From the cell containing the given text, extract its center point as (X, Y) coordinate. 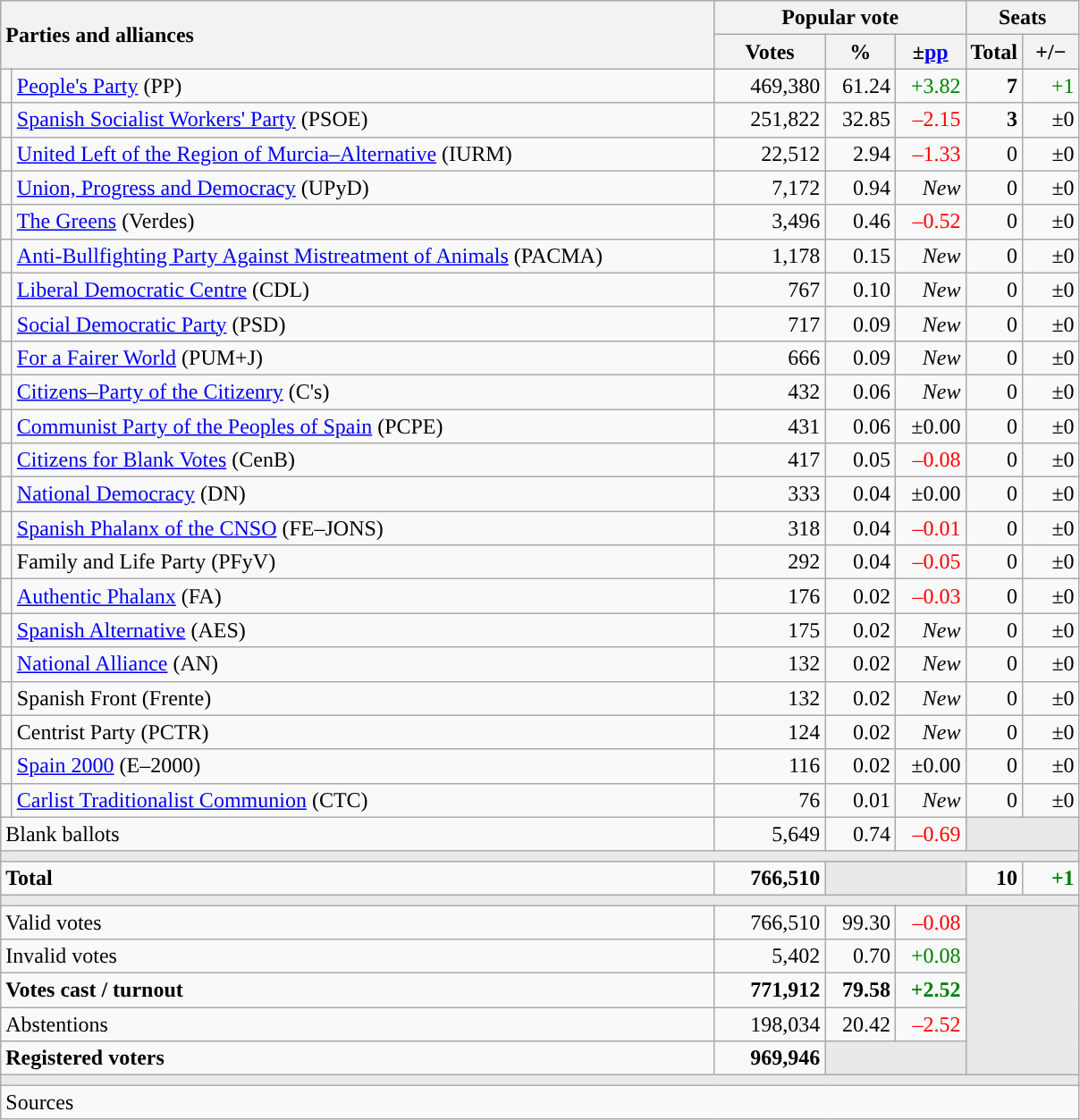
767 (770, 290)
Carlist Traditionalist Communion (CTC) (363, 800)
251,822 (770, 120)
Authentic Phalanx (FA) (363, 596)
+3.82 (930, 86)
0.15 (860, 256)
Seats (1023, 18)
–0.05 (930, 562)
National Democracy (DN) (363, 494)
Liberal Democratic Centre (CDL) (363, 290)
Social Democratic Party (PSD) (363, 324)
666 (770, 358)
Parties and alliances (358, 35)
For a Fairer World (PUM+J) (363, 358)
Votes (770, 52)
7,172 (770, 188)
969,946 (770, 1058)
198,034 (770, 1024)
Citizens–Party of the Citizenry (C's) (363, 392)
Spain 2000 (E–2000) (363, 766)
–1.33 (930, 154)
+0.08 (930, 956)
0.46 (860, 222)
Centrist Party (PCTR) (363, 732)
Spanish Front (Frente) (363, 698)
+/− (1051, 52)
–2.15 (930, 120)
20.42 (860, 1024)
Valid votes (358, 922)
3 (994, 120)
5,402 (770, 956)
Spanish Alternative (AES) (363, 630)
10 (994, 878)
717 (770, 324)
Popular vote (840, 18)
469,380 (770, 86)
% (860, 52)
Spanish Socialist Workers' Party (PSOE) (363, 120)
0.70 (860, 956)
99.30 (860, 922)
–2.52 (930, 1024)
The Greens (Verdes) (363, 222)
–0.52 (930, 222)
Citizens for Blank Votes (CenB) (363, 460)
National Alliance (AN) (363, 664)
431 (770, 426)
Votes cast / turnout (358, 990)
Registered voters (358, 1058)
Anti-Bullfighting Party Against Mistreatment of Animals (PACMA) (363, 256)
176 (770, 596)
Blank ballots (358, 834)
2.94 (860, 154)
124 (770, 732)
–0.03 (930, 596)
0.74 (860, 834)
Sources (540, 1102)
3,496 (770, 222)
0.01 (860, 800)
76 (770, 800)
32.85 (860, 120)
7 (994, 86)
0.05 (860, 460)
333 (770, 494)
79.58 (860, 990)
0.94 (860, 188)
22,512 (770, 154)
United Left of the Region of Murcia–Alternative (IURM) (363, 154)
318 (770, 528)
People's Party (PP) (363, 86)
61.24 (860, 86)
Union, Progress and Democracy (UPyD) (363, 188)
116 (770, 766)
417 (770, 460)
432 (770, 392)
175 (770, 630)
Family and Life Party (PFyV) (363, 562)
292 (770, 562)
–0.69 (930, 834)
–0.01 (930, 528)
±pp (930, 52)
5,649 (770, 834)
+2.52 (930, 990)
Spanish Phalanx of the CNSO (FE–JONS) (363, 528)
Invalid votes (358, 956)
Communist Party of the Peoples of Spain (PCPE) (363, 426)
0.10 (860, 290)
1,178 (770, 256)
Abstentions (358, 1024)
771,912 (770, 990)
